Find where the given text appears and provide that cell's center as [X, Y] coordinate. 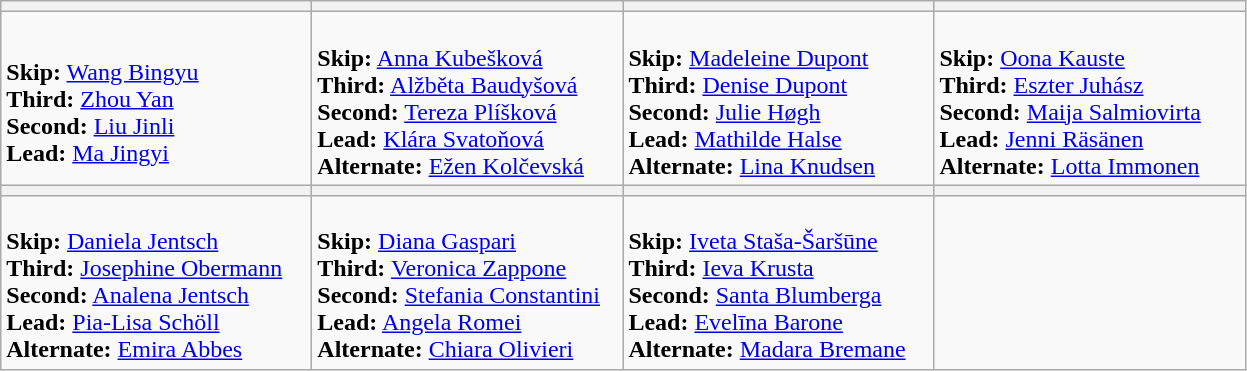
Skip: Anna Kubešková Third: Alžběta Baudyšová Second: Tereza Plíšková Lead: Klára Svatoňová Alternate: Ežen Kolčevská [468, 98]
Skip: Diana Gaspari Third: Veronica Zappone Second: Stefania Constantini Lead: Angela Romei Alternate: Chiara Olivieri [468, 282]
Skip: Daniela Jentsch Third: Josephine Obermann Second: Analena Jentsch Lead: Pia-Lisa Schöll Alternate: Emira Abbes [156, 282]
Skip: Wang Bingyu Third: Zhou Yan Second: Liu Jinli Lead: Ma Jingyi [156, 98]
Skip: Iveta Staša-Šaršūne Third: Ieva Krusta Second: Santa Blumberga Lead: Evelīna Barone Alternate: Madara Bremane [778, 282]
Skip: Oona Kauste Third: Eszter Juhász Second: Maija Salmiovirta Lead: Jenni Räsänen Alternate: Lotta Immonen [1090, 98]
Skip: Madeleine Dupont Third: Denise Dupont Second: Julie Høgh Lead: Mathilde Halse Alternate: Lina Knudsen [778, 98]
